Find where the given text appears and provide that cell's center as (X, Y) coordinate. 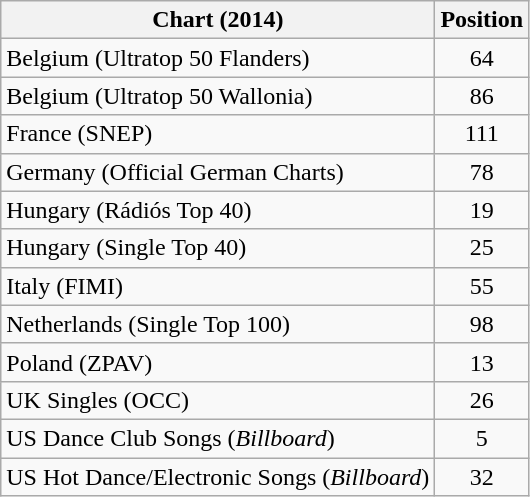
Position (482, 20)
Netherlands (Single Top 100) (218, 324)
Hungary (Rádiós Top 40) (218, 210)
13 (482, 362)
5 (482, 438)
98 (482, 324)
Hungary (Single Top 40) (218, 248)
78 (482, 172)
19 (482, 210)
Germany (Official German Charts) (218, 172)
111 (482, 134)
France (SNEP) (218, 134)
25 (482, 248)
US Hot Dance/Electronic Songs (Billboard) (218, 477)
Belgium (Ultratop 50 Wallonia) (218, 96)
US Dance Club Songs (Billboard) (218, 438)
55 (482, 286)
26 (482, 400)
Chart (2014) (218, 20)
64 (482, 58)
Belgium (Ultratop 50 Flanders) (218, 58)
32 (482, 477)
86 (482, 96)
Italy (FIMI) (218, 286)
Poland (ZPAV) (218, 362)
UK Singles (OCC) (218, 400)
